Determine the [X, Y] coordinate at the center of the cell enclosing the given text.  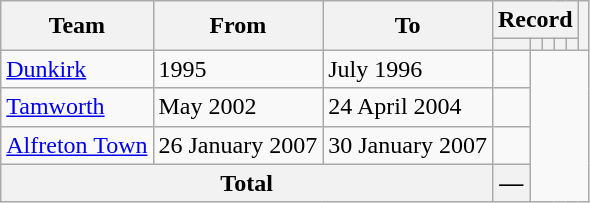
— [511, 183]
Team [77, 26]
1995 [238, 69]
To [408, 26]
Record [535, 20]
Total [247, 183]
Alfreton Town [77, 145]
24 April 2004 [408, 107]
From [238, 26]
May 2002 [238, 107]
Dunkirk [77, 69]
Tamworth [77, 107]
30 January 2007 [408, 145]
26 January 2007 [238, 145]
July 1996 [408, 69]
